Capture the cell that displays the provided text and extract its [X, Y] central coordinate. 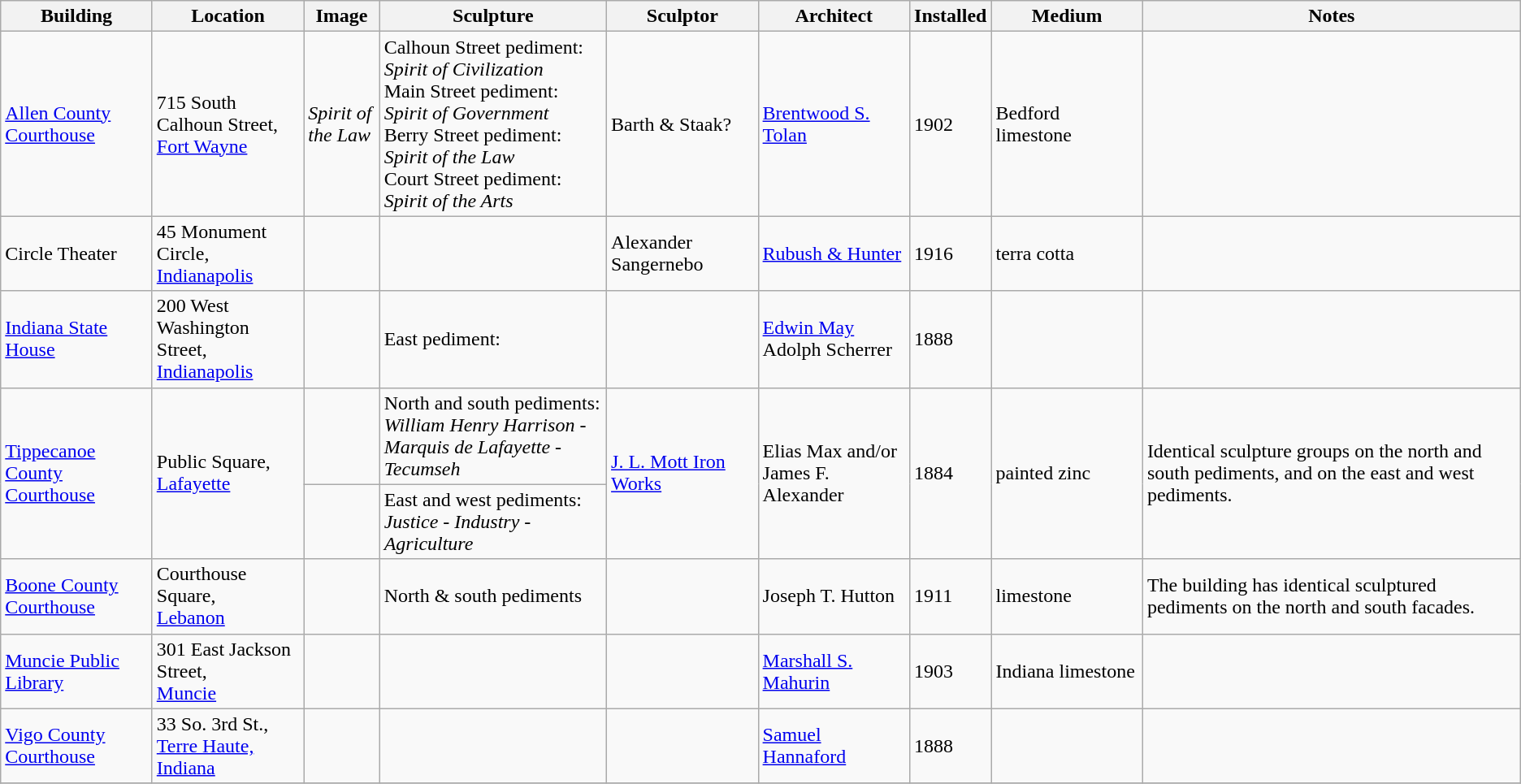
Muncie Public Library [76, 671]
Circle Theater [76, 253]
Courthouse Square,Lebanon [227, 596]
terra cotta [1067, 253]
715 South Calhoun Street,Fort Wayne [227, 123]
Barth & Staak? [682, 123]
limestone [1067, 596]
Elias Max and/orJames F. Alexander [834, 473]
Notes [1331, 16]
1911 [951, 596]
East pediment: [492, 340]
45 Monument Circle,Indianapolis [227, 253]
Alexander Sangernebo [682, 253]
1903 [951, 671]
Bedford limestone [1067, 123]
1884 [951, 473]
Brentwood S. Tolan [834, 123]
Indiana limestone [1067, 671]
Marshall S. Mahurin [834, 671]
301 East Jackson Street,Muncie [227, 671]
The building has identical sculptured pediments on the north and south facades. [1331, 596]
Vigo County Courthouse [76, 746]
North & south pediments [492, 596]
Samuel Hannaford [834, 746]
painted zinc [1067, 473]
Indiana State House [76, 340]
Tippecanoe County Courthouse [76, 473]
1916 [951, 253]
Identical sculpture groups on the north and south pediments, and on the east and west pediments. [1331, 473]
Public Square,Lafayette [227, 473]
Allen County Courthouse [76, 123]
Boone County Courthouse [76, 596]
J. L. Mott Iron Works [682, 473]
Location [227, 16]
Joseph T. Hutton [834, 596]
Sculpture [492, 16]
Image [341, 16]
Edwin MayAdolph Scherrer [834, 340]
Installed [951, 16]
Medium [1067, 16]
East and west pediments: Justice - Industry - Agriculture [492, 522]
Building [76, 16]
Rubush & Hunter [834, 253]
Sculptor [682, 16]
33 So. 3rd St.,Terre Haute, Indiana [227, 746]
Architect [834, 16]
200 West Washington Street,Indianapolis [227, 340]
1902 [951, 123]
North and south pediments: William Henry Harrison - Marquis de Lafayette - Tecumseh [492, 435]
Spirit of the Law [341, 123]
